Find where the given text appears and provide that cell's center as [X, Y] coordinate. 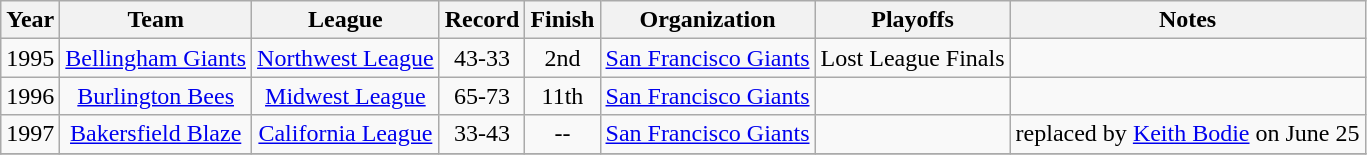
California League [346, 134]
Lost League Finals [912, 58]
Notes [1188, 20]
Team [156, 20]
Finish [562, 20]
-- [562, 134]
Playoffs [912, 20]
1995 [30, 58]
Organization [708, 20]
Northwest League [346, 58]
Bakersfield Blaze [156, 134]
Record [482, 20]
replaced by Keith Bodie on June 25 [1188, 134]
33-43 [482, 134]
League [346, 20]
65-73 [482, 96]
Year [30, 20]
1996 [30, 96]
1997 [30, 134]
Burlington Bees [156, 96]
Midwest League [346, 96]
2nd [562, 58]
43-33 [482, 58]
Bellingham Giants [156, 58]
11th [562, 96]
